Locate the cell with the specified text and output its (X, Y) center coordinate. 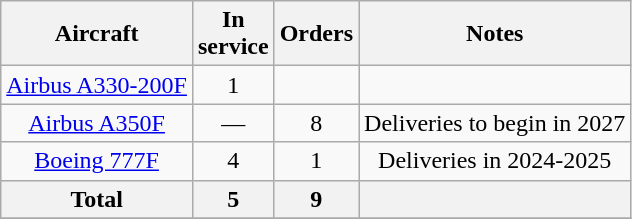
Deliveries to begin in 2027 (495, 123)
Total (97, 199)
Deliveries in 2024-2025 (495, 161)
In service (233, 34)
4 (233, 161)
Airbus A330-200F (97, 85)
8 (316, 123)
Aircraft (97, 34)
Boeing 777F (97, 161)
9 (316, 199)
— (233, 123)
Notes (495, 34)
Airbus A350F (97, 123)
5 (233, 199)
Orders (316, 34)
